Determine the [x, y] coordinate at the center of the cell enclosing the given text.  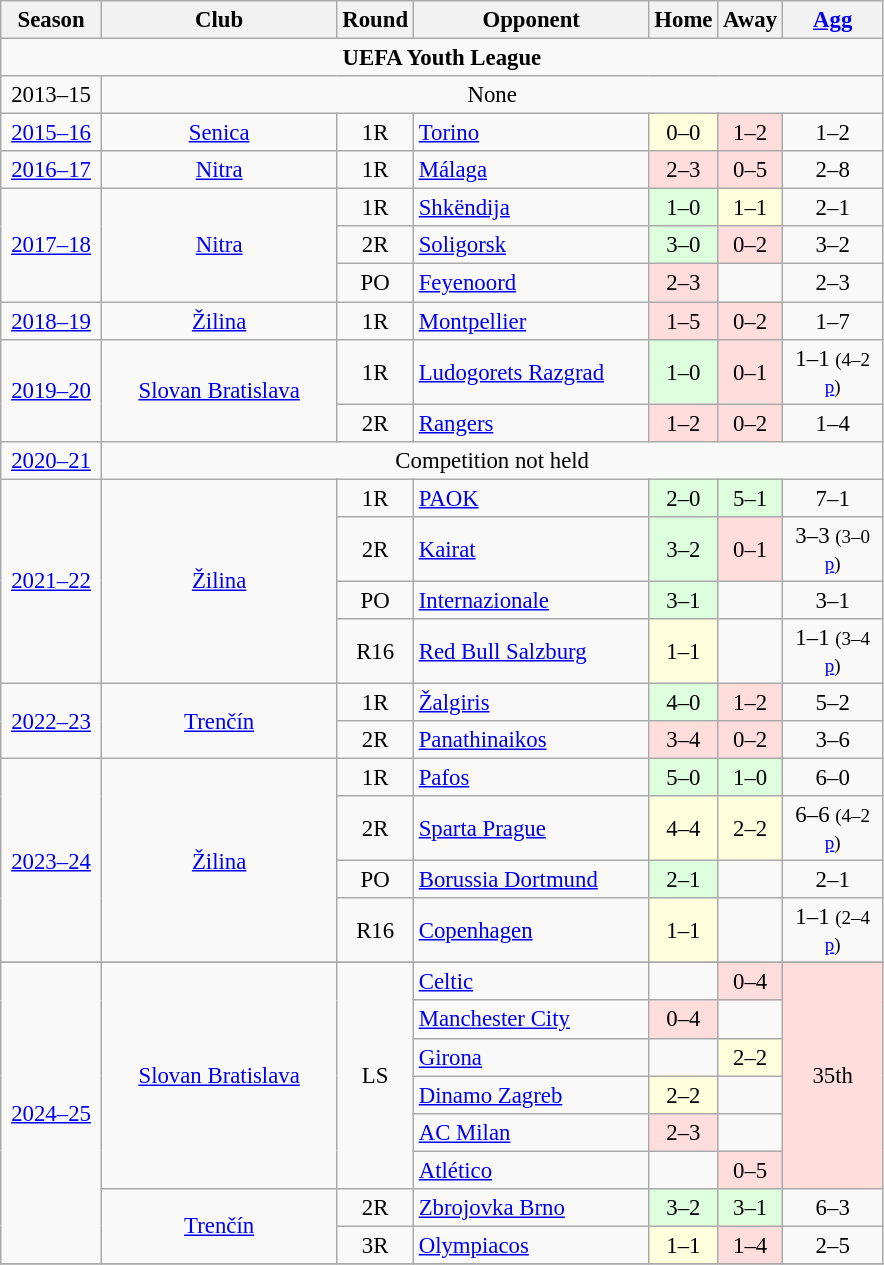
Round [375, 20]
2015–16 [52, 133]
Feyenoord [531, 283]
5–1 [750, 498]
Opponent [531, 20]
Shkëndija [531, 208]
Celtic [531, 982]
Sparta Prague [531, 828]
Zbrojovka Brno [531, 1208]
Málaga [531, 170]
35th [832, 1076]
3–6 [832, 740]
3–3 (3–0 p) [832, 550]
AC Milan [531, 1132]
Torino [531, 133]
2022–23 [52, 720]
1–1 (2–4 p) [832, 930]
LS [375, 1076]
Red Bull Salzburg [531, 652]
2021–22 [52, 581]
Manchester City [531, 1020]
4–4 [684, 828]
Girona [531, 1057]
2013–15 [52, 95]
4–0 [684, 702]
2020–21 [52, 460]
2–8 [832, 170]
2017–18 [52, 246]
Borussia Dortmund [531, 880]
Agg [832, 20]
3–0 [684, 245]
Panathinaikos [531, 740]
1–5 [684, 321]
Club [219, 20]
2023–24 [52, 861]
Internazionale [531, 600]
6–3 [832, 1208]
6–6 (4–2 p) [832, 828]
2016–17 [52, 170]
Competition not held [492, 460]
Home [684, 20]
Montpellier [531, 321]
Žalgiris [531, 702]
5–0 [684, 778]
Ludogorets Razgrad [531, 372]
5–2 [832, 702]
7–1 [832, 498]
PAOK [531, 498]
Atlético [531, 1170]
1–1 (4–2 p) [832, 372]
Kairat [531, 550]
2019–20 [52, 390]
Pafos [531, 778]
Season [52, 20]
3–4 [684, 740]
1–1 (3–4 p) [832, 652]
None [492, 95]
2–5 [832, 1245]
Senica [219, 133]
3R [375, 1245]
2018–19 [52, 321]
Soligorsk [531, 245]
2–0 [684, 498]
0–0 [684, 133]
Rangers [531, 423]
Dinamo Zagreb [531, 1095]
2024–25 [52, 1114]
1–7 [832, 321]
6–0 [832, 778]
Olympiacos [531, 1245]
Away [750, 20]
Copenhagen [531, 930]
UEFA Youth League [442, 58]
